Capture the cell that displays the provided text and extract its [X, Y] central coordinate. 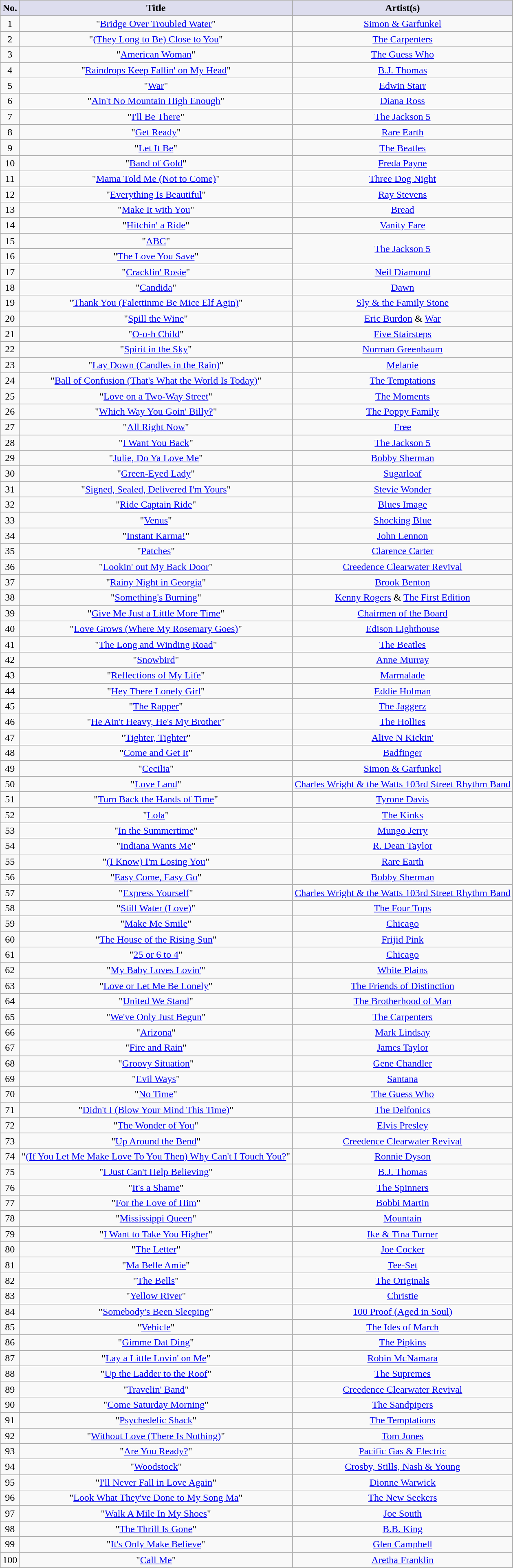
Badfinger [403, 753]
26 [10, 411]
"I'll Never Fall in Love Again" [156, 1482]
"The Bells" [156, 1281]
"Arizona" [156, 1032]
"The Love You Save" [156, 256]
86 [10, 1343]
"Hitchin' a Ride" [156, 225]
"Thank You (Falettinme Be Mice Elf Agin)" [156, 303]
56 [10, 877]
The Sandpipers [403, 1405]
9 [10, 148]
85 [10, 1327]
74 [10, 1156]
57 [10, 892]
"Let It Be" [156, 148]
The Moments [403, 396]
"The Thrill Is Gone" [156, 1529]
Kenny Rogers & The First Edition [403, 598]
"(They Long to Be) Close to You" [156, 39]
Title [156, 8]
"Easy Come, Easy Go" [156, 877]
"Venus" [156, 520]
Elvis Presley [403, 1125]
62 [10, 970]
"Bridge Over Troubled Water" [156, 24]
John Lennon [403, 536]
20 [10, 318]
Tee-Set [403, 1265]
James Taylor [403, 1048]
Stevie Wonder [403, 489]
Edison Lighthouse [403, 629]
83 [10, 1296]
Marmalade [403, 675]
22 [10, 349]
"War" [156, 86]
72 [10, 1125]
"It's Only Make Believe" [156, 1544]
88 [10, 1374]
8 [10, 132]
Neil Diamond [403, 272]
R. Dean Taylor [403, 846]
32 [10, 505]
"Mama Told Me (Not to Come)" [156, 179]
10 [10, 163]
Eric Burdon & War [403, 318]
Sly & the Family Stone [403, 303]
"The Rapper" [156, 707]
47 [10, 738]
Anne Murray [403, 660]
90 [10, 1405]
"Rainy Night in Georgia" [156, 582]
39 [10, 613]
21 [10, 334]
"Ma Belle Amie" [156, 1265]
The Kinks [403, 815]
Brook Benton [403, 582]
37 [10, 582]
Santana [403, 1079]
"Look What They've Done to My Song Ma" [156, 1498]
"Love on a Two-Way Street" [156, 396]
100 Proof (Aged in Soul) [403, 1312]
The Ides of March [403, 1327]
The Pipkins [403, 1343]
43 [10, 675]
Diana Ross [403, 101]
"I'll Be There" [156, 117]
23 [10, 365]
"Love Land" [156, 784]
Bread [403, 210]
The Four Tops [403, 908]
Aretha Franklin [403, 1560]
"Are You Ready?" [156, 1451]
"For the Love of Him" [156, 1203]
"Signed, Sealed, Delivered I'm Yours" [156, 489]
"Walk A Mile In My Shoes" [156, 1513]
"United We Stand" [156, 1001]
"Everything Is Beautiful" [156, 194]
Five Stairsteps [403, 334]
"No Time" [156, 1094]
"All Right Now" [156, 427]
46 [10, 722]
"Make Me Smile" [156, 923]
Artist(s) [403, 8]
73 [10, 1141]
"Julie, Do Ya Love Me" [156, 458]
"Lay a Little Lovin' on Me" [156, 1358]
"Up Around the Bend" [156, 1141]
2 [10, 39]
The Brotherhood of Man [403, 1001]
42 [10, 660]
"Turn Back the Hands of Time" [156, 799]
25 [10, 396]
89 [10, 1389]
41 [10, 644]
6 [10, 101]
"Ball of Confusion (That's What the World Is Today)" [156, 380]
99 [10, 1544]
38 [10, 598]
65 [10, 1017]
52 [10, 815]
"Fire and Rain" [156, 1048]
"Travelin' Band" [156, 1389]
"Express Yourself" [156, 892]
"Make It with You" [156, 210]
"It's a Shame" [156, 1188]
18 [10, 287]
50 [10, 784]
Joe Cocker [403, 1250]
"Something's Burning" [156, 598]
"Candida" [156, 287]
Sugarloaf [403, 474]
60 [10, 939]
12 [10, 194]
16 [10, 256]
"Green-Eyed Lady" [156, 474]
66 [10, 1032]
"Spill the Wine" [156, 318]
"Instant Karma!" [156, 536]
Bobbi Martin [403, 1203]
61 [10, 955]
7 [10, 117]
100 [10, 1560]
"Reflections of My Life" [156, 675]
48 [10, 753]
94 [10, 1467]
"25 or 6 to 4" [156, 955]
11 [10, 179]
40 [10, 629]
15 [10, 241]
"Cracklin' Rosie" [156, 272]
76 [10, 1188]
34 [10, 536]
1 [10, 24]
"The Wonder of You" [156, 1125]
Mark Lindsay [403, 1032]
The Friends of Distinction [403, 986]
Ray Stevens [403, 194]
"My Baby Loves Lovin'" [156, 970]
"Mississippi Queen" [156, 1219]
Joe South [403, 1513]
"Indiana Wants Me" [156, 846]
58 [10, 908]
19 [10, 303]
Christie [403, 1296]
68 [10, 1063]
"Give Me Just a Little More Time" [156, 613]
Dawn [403, 287]
Ronnie Dyson [403, 1156]
53 [10, 830]
91 [10, 1420]
The New Seekers [403, 1498]
"Cecilia" [156, 769]
"Up the Ladder to the Roof" [156, 1374]
55 [10, 861]
B.B. King [403, 1529]
31 [10, 489]
97 [10, 1513]
Frijid Pink [403, 939]
75 [10, 1172]
30 [10, 474]
"(If You Let Me Make Love To You Then) Why Can't I Touch You?" [156, 1156]
The Jaggerz [403, 707]
81 [10, 1265]
"Get Ready" [156, 132]
Vanity Fare [403, 225]
Shocking Blue [403, 520]
"Evil Ways" [156, 1079]
The Originals [403, 1281]
14 [10, 225]
"Lola" [156, 815]
"Come and Get It" [156, 753]
79 [10, 1234]
70 [10, 1094]
"Band of Gold" [156, 163]
"(I Know) I'm Losing You" [156, 861]
24 [10, 380]
95 [10, 1482]
"Hey There Lonely Girl" [156, 691]
49 [10, 769]
98 [10, 1529]
84 [10, 1312]
"Ain't No Mountain High Enough" [156, 101]
13 [10, 210]
"Vehicle" [156, 1327]
White Plains [403, 970]
59 [10, 923]
"In the Summertime" [156, 830]
"We've Only Just Begun" [156, 1017]
The Hollies [403, 722]
51 [10, 799]
No. [10, 8]
"Didn't I (Blow Your Mind This Time)" [156, 1110]
35 [10, 551]
"Come Saturday Morning" [156, 1405]
"O-o-h Child" [156, 334]
"Psychedelic Shack" [156, 1420]
Edwin Starr [403, 86]
"Raindrops Keep Fallin' on My Head" [156, 70]
"American Woman" [156, 55]
"Love Grows (Where My Rosemary Goes)" [156, 629]
"I Want You Back" [156, 442]
The Supremes [403, 1374]
Ike & Tina Turner [403, 1234]
77 [10, 1203]
Robin McNamara [403, 1358]
82 [10, 1281]
3 [10, 55]
"The Long and Winding Road" [156, 644]
Norman Greenbaum [403, 349]
Alive N Kickin' [403, 738]
"Groovy Situation" [156, 1063]
Glen Campbell [403, 1544]
"Love or Let Me Be Lonely" [156, 986]
27 [10, 427]
Three Dog Night [403, 179]
"Ride Captain Ride" [156, 505]
"Without Love (There Is Nothing)" [156, 1435]
Melanie [403, 365]
Tom Jones [403, 1435]
"Patches" [156, 551]
93 [10, 1451]
96 [10, 1498]
67 [10, 1048]
Free [403, 427]
"Still Water (Love)" [156, 908]
Mountain [403, 1219]
87 [10, 1358]
Blues Image [403, 505]
The Poppy Family [403, 411]
Mungo Jerry [403, 830]
The Delfonics [403, 1110]
"Yellow River" [156, 1296]
29 [10, 458]
44 [10, 691]
Freda Payne [403, 163]
"Lookin' out My Back Door" [156, 567]
"Woodstock" [156, 1467]
The Spinners [403, 1188]
36 [10, 567]
Chairmen of the Board [403, 613]
4 [10, 70]
63 [10, 986]
80 [10, 1250]
17 [10, 272]
5 [10, 86]
"Gimme Dat Ding" [156, 1343]
Gene Chandler [403, 1063]
"Tighter, Tighter" [156, 738]
Clarence Carter [403, 551]
78 [10, 1219]
"The Letter" [156, 1250]
69 [10, 1079]
71 [10, 1110]
"I Want to Take You Higher" [156, 1234]
Tyrone Davis [403, 799]
"He Ain't Heavy, He's My Brother" [156, 722]
"I Just Can't Help Believing" [156, 1172]
54 [10, 846]
"ABC" [156, 241]
92 [10, 1435]
33 [10, 520]
Eddie Holman [403, 691]
64 [10, 1001]
"Which Way You Goin' Billy?" [156, 411]
"Snowbird" [156, 660]
"The House of the Rising Sun" [156, 939]
"Call Me" [156, 1560]
"Somebody's Been Sleeping" [156, 1312]
"Spirit in the Sky" [156, 349]
45 [10, 707]
Crosby, Stills, Nash & Young [403, 1467]
Dionne Warwick [403, 1482]
"Lay Down (Candles in the Rain)" [156, 365]
Pacific Gas & Electric [403, 1451]
28 [10, 442]
